Return the (x, y) coordinate for the center point of the cell that contains the specified text.  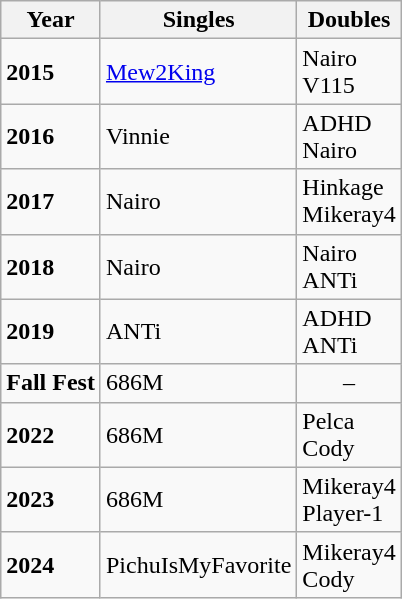
2022 (51, 434)
2016 (51, 136)
Nairo V115 (349, 72)
2017 (51, 202)
Mikeray4 Player-1 (349, 500)
ADHD ANTi (349, 332)
Mikeray4 Cody (349, 564)
ANTi (198, 332)
PichuIsMyFavorite (198, 564)
2023 (51, 500)
Nairo ANTi (349, 266)
– (349, 383)
2018 (51, 266)
Year (51, 20)
Doubles (349, 20)
2024 (51, 564)
Singles (198, 20)
2015 (51, 72)
ADHD Nairo (349, 136)
2019 (51, 332)
Fall Fest (51, 383)
Pelca Cody (349, 434)
Vinnie (198, 136)
Mew2King (198, 72)
Hinkage Mikeray4 (349, 202)
